Pinpoint the cell where the given text exists, returning its [x, y] midpoint coordinate. 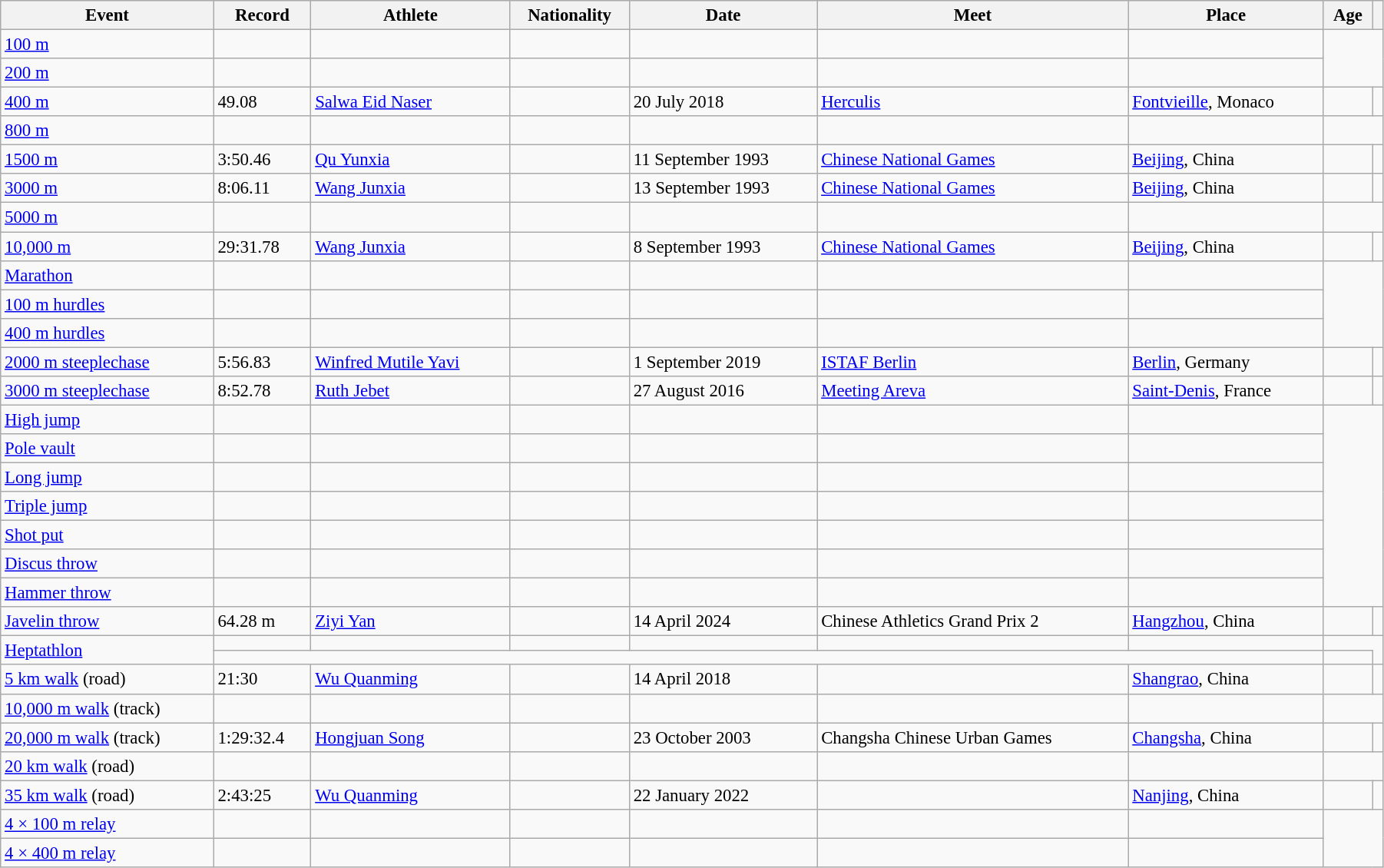
3:50.46 [263, 160]
23 October 2003 [723, 737]
Long jump [108, 477]
10,000 m [108, 247]
27 August 2016 [723, 391]
Triple jump [108, 506]
Hongjuan Song [410, 737]
20 July 2018 [723, 102]
Changsha, China [1226, 737]
800 m [108, 131]
20,000 m walk (track) [108, 737]
Hammer throw [108, 593]
400 m hurdles [108, 333]
Marathon [108, 275]
64.28 m [263, 621]
Ruth Jebet [410, 391]
ISTAF Berlin [972, 362]
3000 m steeplechase [108, 391]
Shangrao, China [1226, 680]
Nanjing, China [1226, 795]
Date [723, 15]
High jump [108, 419]
2:43:25 [263, 795]
8:06.11 [263, 188]
Herculis [972, 102]
13 September 1993 [723, 188]
49.08 [263, 102]
8:52.78 [263, 391]
Hangzhou, China [1226, 621]
Salwa Eid Naser [410, 102]
Pole vault [108, 449]
Nationality [570, 15]
Meet [972, 15]
20 km walk (road) [108, 766]
4 × 100 m relay [108, 824]
1 September 2019 [723, 362]
14 April 2024 [723, 621]
5:56.83 [263, 362]
Changsha Chinese Urban Games [972, 737]
Athlete [410, 15]
Heptathlon [108, 651]
8 September 1993 [723, 247]
Winfred Mutile Yavi [410, 362]
14 April 2018 [723, 680]
Saint-Denis, France [1226, 391]
2000 m steeplechase [108, 362]
200 m [108, 73]
Age [1347, 15]
100 m hurdles [108, 304]
5000 m [108, 217]
35 km walk (road) [108, 795]
Chinese Athletics Grand Prix 2 [972, 621]
Shot put [108, 535]
22 January 2022 [723, 795]
11 September 1993 [723, 160]
Event [108, 15]
100 m [108, 45]
Discus throw [108, 564]
21:30 [263, 680]
29:31.78 [263, 247]
Javelin throw [108, 621]
Place [1226, 15]
Record [263, 15]
400 m [108, 102]
1500 m [108, 160]
4 × 400 m relay [108, 853]
Ziyi Yan [410, 621]
Qu Yunxia [410, 160]
10,000 m walk (track) [108, 708]
Berlin, Germany [1226, 362]
Meeting Areva [972, 391]
Fontvieille, Monaco [1226, 102]
5 km walk (road) [108, 680]
3000 m [108, 188]
1:29:32.4 [263, 737]
